From the cell containing the given text, extract its center point as [X, Y] coordinate. 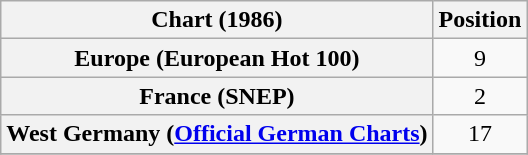
2 [480, 96]
17 [480, 134]
Chart (1986) [217, 20]
France (SNEP) [217, 96]
Europe (European Hot 100) [217, 58]
9 [480, 58]
West Germany (Official German Charts) [217, 134]
Position [480, 20]
